Return [x, y] of the center of cell containing provided text 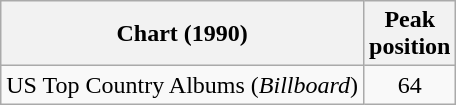
Chart (1990) [182, 34]
US Top Country Albums (Billboard) [182, 85]
64 [410, 85]
Peakposition [410, 34]
